Extract the [X, Y] coordinate from the center of the cell holding the provided text.  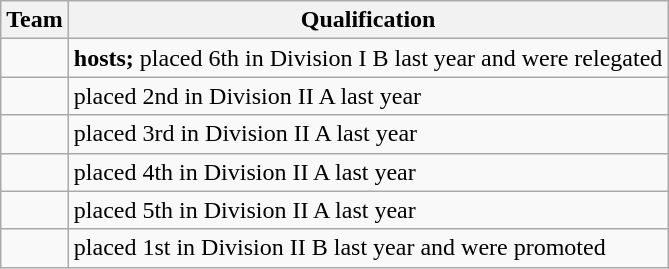
placed 3rd in Division II A last year [368, 134]
placed 2nd in Division II A last year [368, 96]
placed 1st in Division II B last year and were promoted [368, 248]
Team [35, 20]
hosts; placed 6th in Division I B last year and were relegated [368, 58]
Qualification [368, 20]
placed 4th in Division II A last year [368, 172]
placed 5th in Division II A last year [368, 210]
